Provide the [X, Y] coordinate of the cell's center where the given text is located.  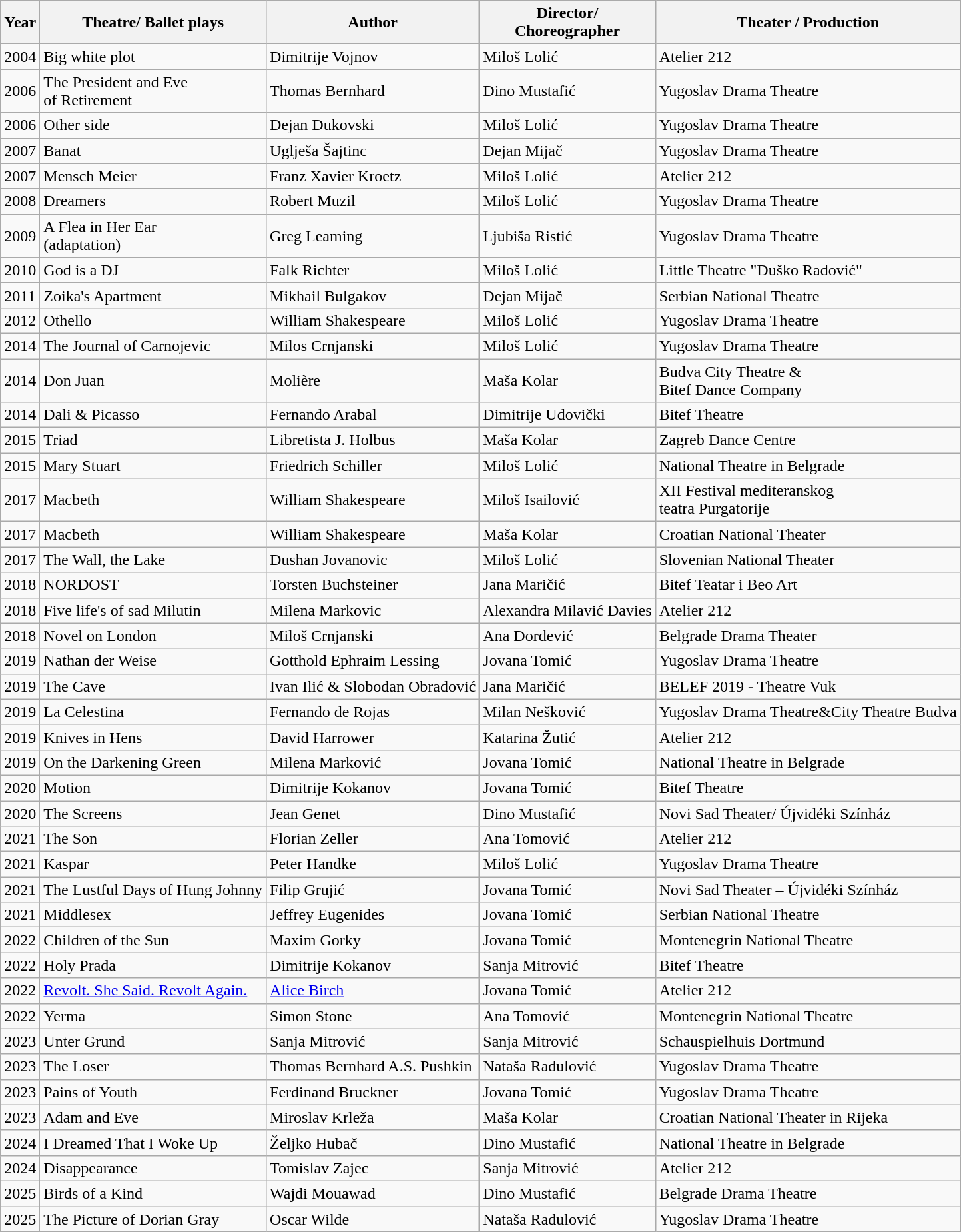
Milena Marković [373, 762]
2012 [20, 320]
Triad [153, 440]
Torsten Buchsteiner [373, 585]
Croatian National Theater [808, 534]
La Celestina [153, 712]
Croatian National Theater in Rijeka [808, 1117]
Yerma [153, 1016]
Fernando Arabal [373, 415]
I Dreamed That I Woke Up [153, 1143]
Novi Sad Theater – Újvidéki Színház [808, 890]
Novel on London [153, 636]
2011 [20, 295]
Children of the Sun [153, 940]
Birds of a Kind [153, 1193]
Dushan Jovanovic [373, 560]
Molière [373, 380]
BELEF 2019 - Theatre Vuk [808, 686]
Milan Nešković [567, 712]
Belgrade Drama Theater [808, 636]
XII Festival mediteranskogteatra Purgatorije [808, 500]
Oscar Wilde [373, 1219]
Thomas Bernhard A.S. Pushkin [373, 1067]
Jeffrey Eugenides [373, 915]
Disappearance [153, 1168]
Kaspar [153, 864]
Alexandra Milavić Davies [567, 610]
2004 [20, 57]
Director/Choreographer [567, 23]
Simon Stone [373, 1016]
Maxim Gorky [373, 940]
Bitef Teatar i Beo Art [808, 585]
Milena Markovic [373, 610]
Novi Sad Theater/ Újvidéki Színház [808, 814]
The Picture of Dorian Gray [153, 1219]
Theater / Production [808, 23]
Zagreb Dance Centre [808, 440]
God is a DJ [153, 270]
Big white plot [153, 57]
Florian Zeller [373, 839]
Robert Muzil [373, 201]
Uglješa Šajtinc [373, 151]
Fernando de Rojas [373, 712]
The President and Eve of Retirement [153, 91]
Miloš Crnjanski [373, 636]
A Flea in Her Ear(adaptation) [153, 236]
Miloš Isailović [567, 500]
Ivan Ilić & Slobodan Obradović [373, 686]
Wajdi Mouawad [373, 1193]
Katarina Žutić [567, 737]
Nathan der Weise [153, 661]
Mikhail Bulgakov [373, 295]
Banat [153, 151]
Jean Genet [373, 814]
Alice Birch [373, 991]
Ana Đorđević [567, 636]
The Journal of Carnojevic [153, 346]
Greg Leaming [373, 236]
Gotthold Ephraim Lessing [373, 661]
Peter Handke [373, 864]
Pains of Youth [153, 1092]
The Screens [153, 814]
The Loser [153, 1067]
Adam and Eve [153, 1117]
Year [20, 23]
Other side [153, 125]
Holy Prada [153, 965]
Libretista J. Holbus [373, 440]
On the Darkening Green [153, 762]
Dejan Dukovski [373, 125]
Theatre/ Ballet plays [153, 23]
Don Juan [153, 380]
The Lustful Days of Hung Johnny [153, 890]
Belgrade Drama Theatre [808, 1193]
Falk Richter [373, 270]
Milos Crnjanski [373, 346]
Five life's of sad Milutin [153, 610]
Budva City Theatre &Bitef Dance Company [808, 380]
Ljubiša Ristić [567, 236]
Miroslav Krleža [373, 1117]
Knives in Hens [153, 737]
Ferdinand Bruckner [373, 1092]
Slovenian National Theater [808, 560]
The Son [153, 839]
2008 [20, 201]
Yugoslav Drama Theatre&City Theatre Budva [808, 712]
Unter Grund [153, 1041]
Middlesex [153, 915]
Dreamers [153, 201]
Little Theatre "Duško Radović" [808, 270]
Dimitrije Udovički [567, 415]
Filip Grujić [373, 890]
Mary Stuart [153, 466]
The Wall, the Lake [153, 560]
The Cave [153, 686]
Friedrich Schiller [373, 466]
2010 [20, 270]
Mensch Meier [153, 176]
Dali & Picasso [153, 415]
Othello [153, 320]
Franz Xavier Kroetz [373, 176]
NORDOST [153, 585]
Tomislav Zajec [373, 1168]
Dimitrije Vojnov [373, 57]
Schauspielhuis Dortmund [808, 1041]
Motion [153, 788]
Zoika's Apartment [153, 295]
Željko Hubač [373, 1143]
2009 [20, 236]
Revolt. She Said. Revolt Again. [153, 991]
Author [373, 23]
Thomas Bernhard [373, 91]
David Harrower [373, 737]
